Output the [X, Y] coordinate of the center of the cell containing the given text.  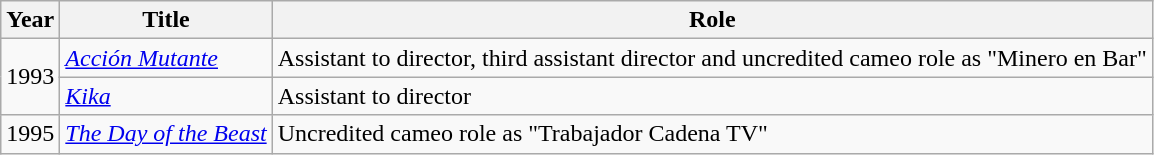
Year [30, 20]
1993 [30, 77]
Assistant to director [712, 96]
1995 [30, 134]
Acción Mutante [166, 58]
Uncredited cameo role as "Trabajador Cadena TV" [712, 134]
Kika [166, 96]
The Day of the Beast [166, 134]
Assistant to director, third assistant director and uncredited cameo role as "Minero en Bar" [712, 58]
Title [166, 20]
Role [712, 20]
